Detect which cell encompasses the target text, then output its (X, Y) center coordinate. 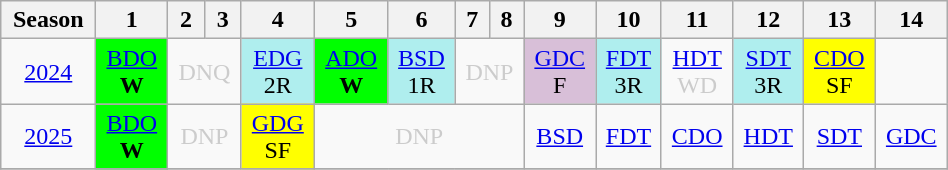
3 (222, 20)
GDGSF (278, 136)
14 (911, 20)
HDTWD (697, 72)
SDT3R (768, 72)
ADOW (350, 72)
EDG2R (278, 72)
11 (697, 20)
1 (132, 20)
BSD (560, 136)
2024 (48, 72)
4 (278, 20)
12 (768, 20)
DNQ (204, 72)
8 (506, 20)
FDT (629, 136)
CDOSF (839, 72)
SDT (839, 136)
Season (48, 20)
5 (350, 20)
GDCF (560, 72)
7 (472, 20)
10 (629, 20)
HDT (768, 136)
CDO (697, 136)
FDT3R (629, 72)
2 (186, 20)
13 (839, 20)
9 (560, 20)
BSD1R (422, 72)
2025 (48, 136)
GDC (911, 136)
6 (422, 20)
